Return (x, y) of the center of cell containing provided text 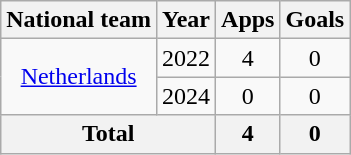
2022 (186, 58)
Netherlands (79, 77)
Apps (248, 20)
2024 (186, 96)
Year (186, 20)
Goals (315, 20)
National team (79, 20)
Total (108, 134)
